Scan for the cell matching the given text and deliver its (x, y) coordinate at center. 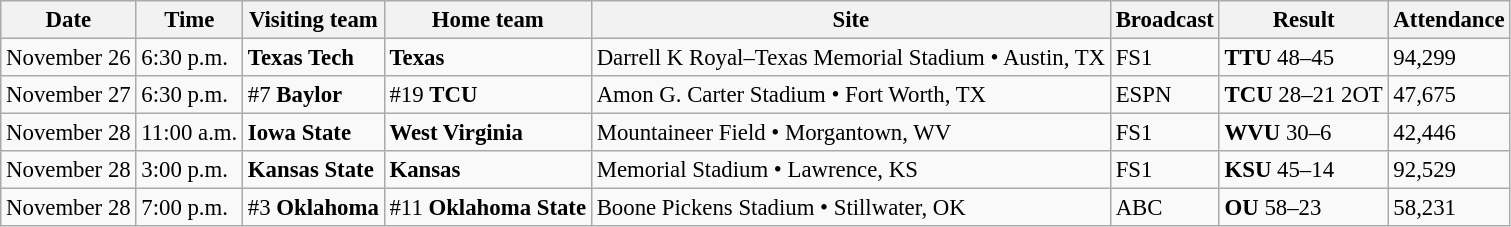
Date (68, 20)
Texas Tech (314, 58)
Kansas (488, 170)
#7 Baylor (314, 95)
3:00 p.m. (190, 170)
Time (190, 20)
WVU 30–6 (1304, 133)
Home team (488, 20)
58,231 (1449, 208)
Memorial Stadium • Lawrence, KS (850, 170)
OU 58–23 (1304, 208)
#11 Oklahoma State (488, 208)
#3 Oklahoma (314, 208)
Broadcast (1164, 20)
Iowa State (314, 133)
#19 TCU (488, 95)
Visiting team (314, 20)
Attendance (1449, 20)
TCU 28–21 2OT (1304, 95)
Result (1304, 20)
ESPN (1164, 95)
KSU 45–14 (1304, 170)
Kansas State (314, 170)
92,529 (1449, 170)
Texas (488, 58)
Boone Pickens Stadium • Stillwater, OK (850, 208)
11:00 a.m. (190, 133)
West Virginia (488, 133)
Mountaineer Field • Morgantown, WV (850, 133)
November 27 (68, 95)
TTU 48–45 (1304, 58)
Darrell K Royal–Texas Memorial Stadium • Austin, TX (850, 58)
7:00 p.m. (190, 208)
94,299 (1449, 58)
November 26 (68, 58)
Site (850, 20)
ABC (1164, 208)
42,446 (1449, 133)
47,675 (1449, 95)
Amon G. Carter Stadium • Fort Worth, TX (850, 95)
